Return (X, Y) of the center of cell containing provided text 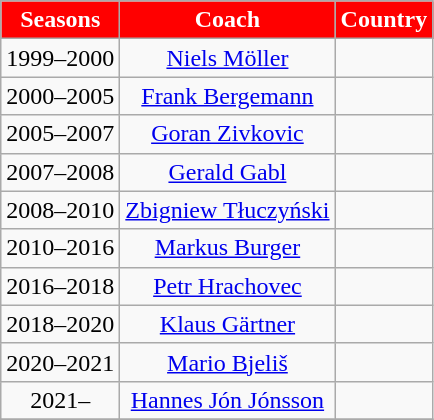
2021– (60, 400)
Klaus Gärtner (228, 324)
Petr Hrachovec (228, 286)
2005–2007 (60, 134)
Goran Zivkovic (228, 134)
Mario Bjeliš (228, 362)
2016–2018 (60, 286)
Zbigniew Tłuczyński (228, 210)
Seasons (60, 20)
2008–2010 (60, 210)
Hannes Jón Jónsson (228, 400)
1999–2000 (60, 58)
2007–2008 (60, 172)
Gerald Gabl (228, 172)
Markus Burger (228, 248)
Niels Möller (228, 58)
Frank Bergemann (228, 96)
2018–2020 (60, 324)
2000–2005 (60, 96)
Coach (228, 20)
2020–2021 (60, 362)
Country (384, 20)
2010–2016 (60, 248)
